Provide the [X, Y] coordinate of the cell's center where the given text is located.  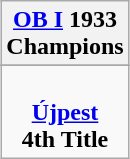
OB I 1933Champions [65, 34]
Újpest4th Title [65, 112]
